Find where the given text appears and provide that cell's center as (x, y) coordinate. 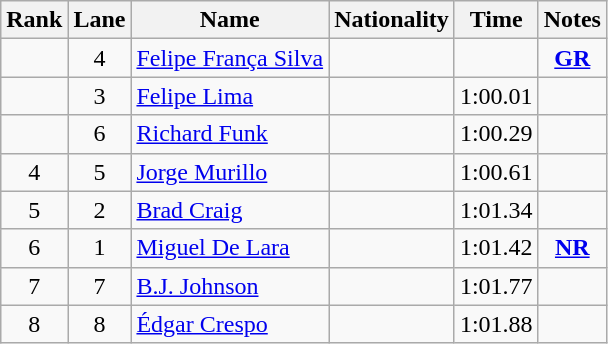
Felipe França Silva (230, 58)
1:01.77 (496, 286)
Brad Craig (230, 210)
Lane (100, 20)
1 (100, 248)
Nationality (392, 20)
GR (572, 58)
1:00.61 (496, 172)
2 (100, 210)
Notes (572, 20)
1:01.42 (496, 248)
3 (100, 96)
Miguel De Lara (230, 248)
NR (572, 248)
Jorge Murillo (230, 172)
B.J. Johnson (230, 286)
Time (496, 20)
Richard Funk (230, 134)
1:00.01 (496, 96)
Rank (34, 20)
1:01.88 (496, 324)
1:00.29 (496, 134)
Name (230, 20)
Felipe Lima (230, 96)
Édgar Crespo (230, 324)
1:01.34 (496, 210)
